Identify which cell holds the provided text, then report its [x, y] central coordinate. 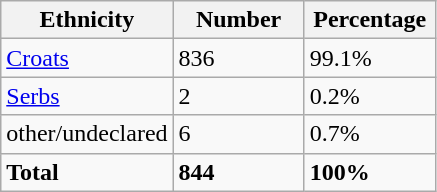
6 [238, 134]
0.7% [370, 134]
2 [238, 96]
Number [238, 20]
100% [370, 172]
836 [238, 58]
Croats [87, 58]
844 [238, 172]
0.2% [370, 96]
Percentage [370, 20]
other/undeclared [87, 134]
Total [87, 172]
Serbs [87, 96]
Ethnicity [87, 20]
99.1% [370, 58]
